Locate the cell with the specified text and output its [X, Y] center coordinate. 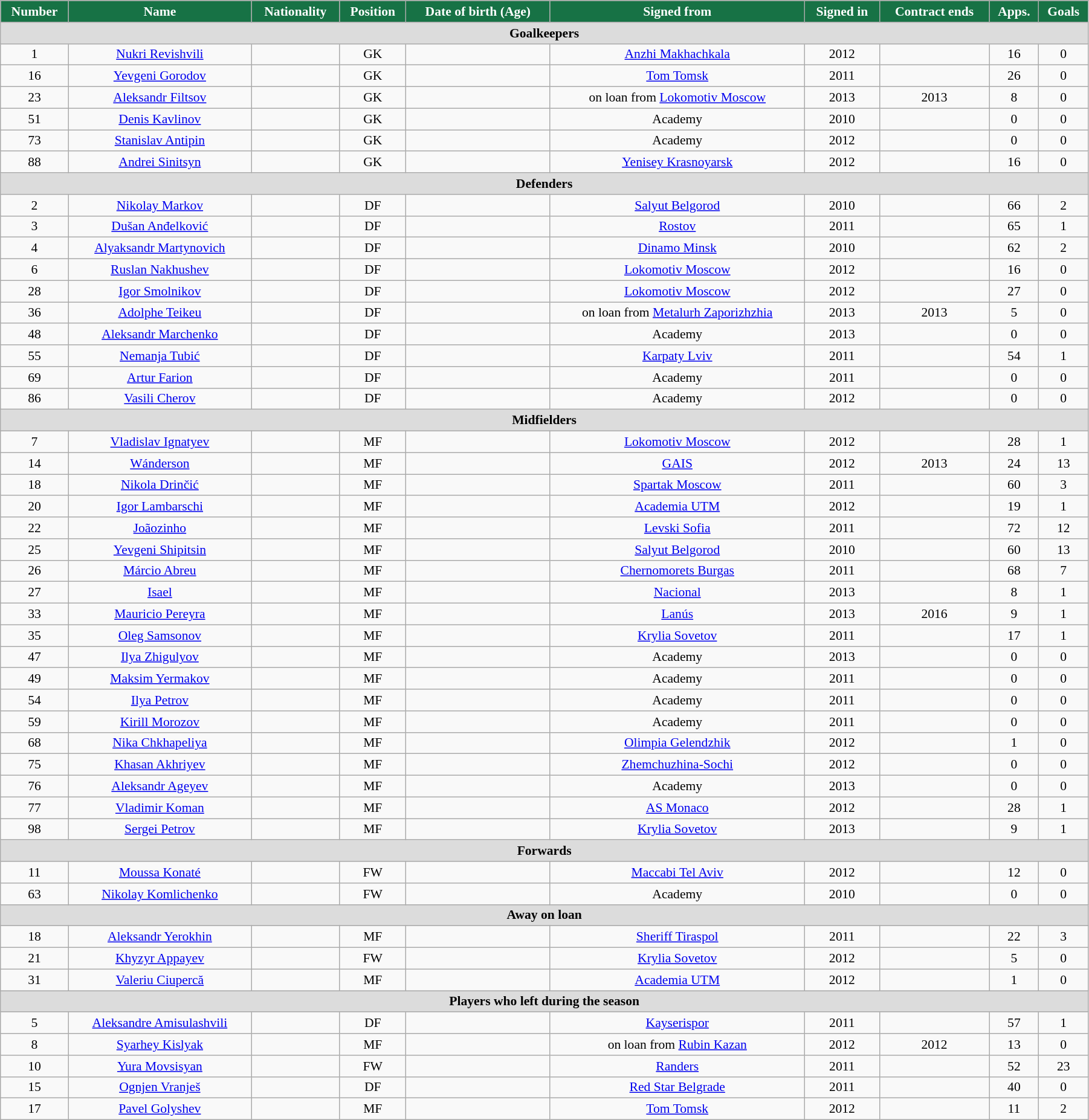
24 [1014, 463]
25 [34, 550]
Wánderson [160, 463]
Contract ends [934, 11]
Players who left during the season [544, 1002]
GAIS [677, 463]
14 [34, 463]
Stanislav Antipin [160, 141]
Igor Smolnikov [160, 291]
Nikolay Markov [160, 205]
Aleksandre Amisulashvili [160, 1023]
Yevgeni Gorodov [160, 76]
on loan from Metalurh Zaporizhzhia [677, 313]
35 [34, 636]
57 [1014, 1023]
Igor Lambarschi [160, 507]
Kirill Morozov [160, 722]
Yenisey Krasnoyarsk [677, 163]
Aleksandr Filtsov [160, 98]
Vasili Cherov [160, 399]
Dinamo Minsk [677, 248]
Yevgeni Shipitsin [160, 550]
66 [1014, 205]
Position [372, 11]
36 [34, 313]
Apps. [1014, 11]
Date of birth (Age) [477, 11]
Syarhey Kislyak [160, 1044]
Ilya Zhigulyov [160, 657]
76 [34, 787]
Name [160, 11]
55 [34, 356]
19 [1014, 507]
Goals [1064, 11]
Márcio Abreu [160, 571]
Nikolay Komlichenko [160, 894]
Ognjen Vranješ [160, 1087]
52 [1014, 1066]
Joãozinho [160, 528]
Chernomorets Burgas [677, 571]
63 [34, 894]
Aleksandr Yerokhin [160, 937]
Nikola Drinčić [160, 485]
4 [34, 248]
Levski Sofia [677, 528]
Khyzyr Appayev [160, 959]
33 [34, 614]
62 [1014, 248]
Maccabi Tel Aviv [677, 872]
47 [34, 657]
10 [34, 1066]
Oleg Samsonov [160, 636]
88 [34, 163]
Dušan Anđelković [160, 227]
77 [34, 808]
Andrei Sinitsyn [160, 163]
AS Monaco [677, 808]
Sergei Petrov [160, 829]
Adolphe Teikeu [160, 313]
Valeriu Ciupercă [160, 980]
49 [34, 679]
Ruslan Nakhushev [160, 270]
Olimpia Gelendzhik [677, 743]
Maksim Yermakov [160, 679]
Number [34, 11]
Nacional [677, 593]
86 [34, 399]
Anzhi Makhachkala [677, 54]
Ilya Petrov [160, 700]
48 [34, 335]
Pavel Golyshev [160, 1109]
75 [34, 765]
Aleksandr Marchenko [160, 335]
40 [1014, 1087]
Karpaty Lviv [677, 356]
Forwards [544, 851]
Randers [677, 1066]
Kayserispor [677, 1023]
Red Star Belgrade [677, 1087]
65 [1014, 227]
on loan from Rubin Kazan [677, 1044]
Moussa Konaté [160, 872]
Spartak Moscow [677, 485]
20 [34, 507]
Signed in [842, 11]
Goalkeepers [544, 33]
Yura Movsisyan [160, 1066]
Isael [160, 593]
59 [34, 722]
72 [1014, 528]
Mauricio Pereyra [160, 614]
Aleksandr Ageyev [160, 787]
Nukri Revishvili [160, 54]
Alyaksandr Martynovich [160, 248]
15 [34, 1087]
Away on loan [544, 915]
Vladimir Koman [160, 808]
Signed from [677, 11]
Midfielders [544, 420]
Rostov [677, 227]
21 [34, 959]
69 [34, 378]
Khasan Akhriyev [160, 765]
2016 [934, 614]
Defenders [544, 184]
Nemanja Tubić [160, 356]
Lanús [677, 614]
Denis Kavlinov [160, 119]
98 [34, 829]
Zhemchuzhina-Sochi [677, 765]
Nika Chkhapeliya [160, 743]
Nationality [296, 11]
51 [34, 119]
6 [34, 270]
Vladislav Ignatyev [160, 442]
on loan from Lokomotiv Moscow [677, 98]
Artur Farion [160, 378]
73 [34, 141]
Sheriff Tiraspol [677, 937]
31 [34, 980]
